Determine the [X, Y] coordinate at the center of the cell enclosing the given text.  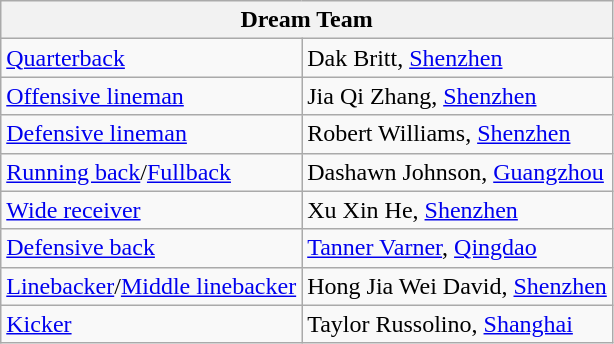
Jia Qi Zhang, Shenzhen [458, 96]
Dashawn Johnson, Guangzhou [458, 172]
Taylor Russolino, Shanghai [458, 324]
Dream Team [307, 20]
Linebacker/Middle linebacker [152, 286]
Dak Britt, Shenzhen [458, 58]
Robert Williams, Shenzhen [458, 134]
Defensive back [152, 248]
Defensive lineman [152, 134]
Running back/Fullback [152, 172]
Tanner Varner, Qingdao [458, 248]
Offensive lineman [152, 96]
Hong Jia Wei David, Shenzhen [458, 286]
Xu Xin He, Shenzhen [458, 210]
Quarterback [152, 58]
Kicker [152, 324]
Wide receiver [152, 210]
